Return the (x, y) coordinate for the center point of the cell that contains the specified text.  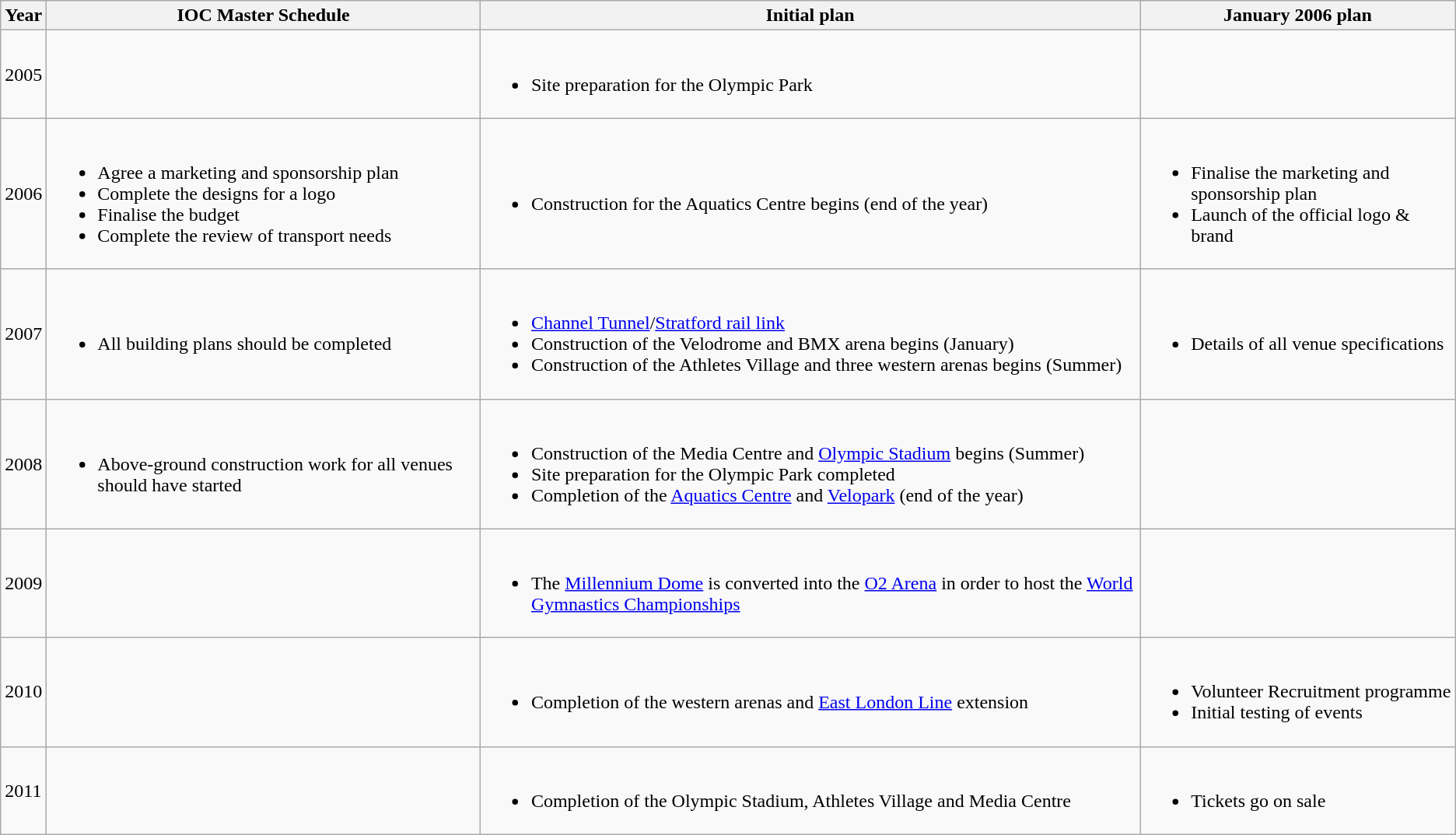
Year (23, 16)
IOC Master Schedule (264, 16)
Completion of the western arenas and East London Line extension (810, 692)
January 2006 plan (1298, 16)
2008 (23, 463)
Completion of the Olympic Stadium, Athletes Village and Media Centre (810, 790)
Construction for the Aquatics Centre begins (end of the year) (810, 194)
2011 (23, 790)
Agree a marketing and sponsorship planComplete the designs for a logoFinalise the budgetComplete the review of transport needs (264, 194)
2006 (23, 194)
2007 (23, 334)
Above-ground construction work for all venues should have started (264, 463)
The Millennium Dome is converted into the O2 Arena in order to host the World Gymnastics Championships (810, 583)
2009 (23, 583)
Site preparation for the Olympic Park (810, 75)
2005 (23, 75)
Finalise the marketing and sponsorship planLaunch of the official logo & brand (1298, 194)
Details of all venue specifications (1298, 334)
2010 (23, 692)
Initial plan (810, 16)
Volunteer Recruitment programmeInitial testing of events (1298, 692)
All building plans should be completed (264, 334)
Tickets go on sale (1298, 790)
